Find where the given text appears and provide that cell's center as [x, y] coordinate. 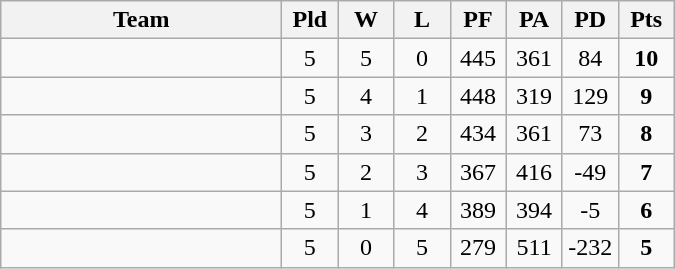
389 [478, 210]
PA [534, 20]
8 [646, 134]
PD [590, 20]
PF [478, 20]
319 [534, 96]
511 [534, 248]
279 [478, 248]
6 [646, 210]
434 [478, 134]
73 [590, 134]
-5 [590, 210]
Pld [310, 20]
9 [646, 96]
Team [142, 20]
416 [534, 172]
-49 [590, 172]
445 [478, 58]
7 [646, 172]
L [422, 20]
129 [590, 96]
-232 [590, 248]
Pts [646, 20]
448 [478, 96]
367 [478, 172]
W [366, 20]
394 [534, 210]
10 [646, 58]
84 [590, 58]
